Identify which cell holds the provided text, then report its (X, Y) central coordinate. 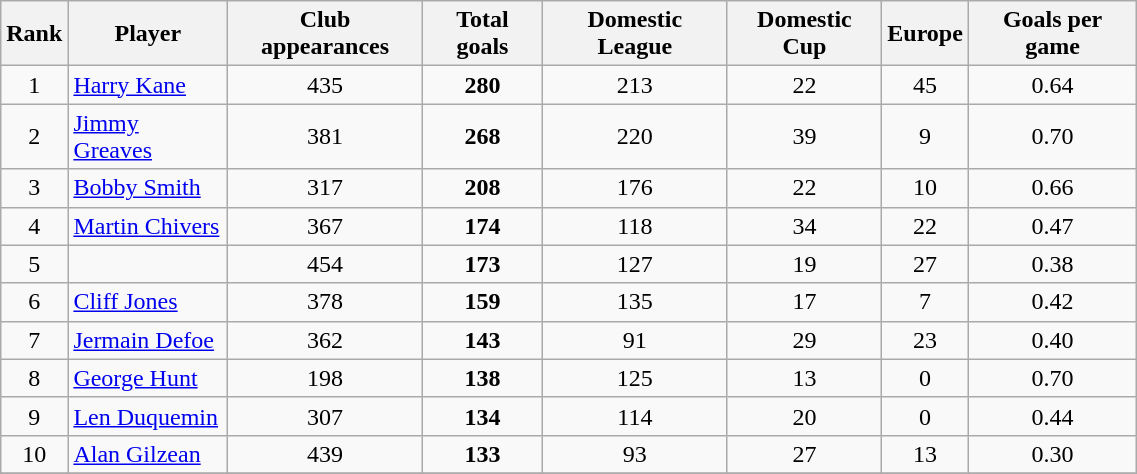
176 (636, 188)
4 (34, 226)
5 (34, 264)
0.40 (1052, 340)
19 (804, 264)
3 (34, 188)
39 (804, 136)
17 (804, 302)
198 (325, 378)
Len Duquemin (148, 416)
Total goals (482, 34)
317 (325, 188)
268 (482, 136)
454 (325, 264)
6 (34, 302)
381 (325, 136)
208 (482, 188)
Alan Gilzean (148, 454)
127 (636, 264)
Harry Kane (148, 85)
439 (325, 454)
Club appearances (325, 34)
114 (636, 416)
135 (636, 302)
435 (325, 85)
159 (482, 302)
125 (636, 378)
George Hunt (148, 378)
0.38 (1052, 264)
133 (482, 454)
Jimmy Greaves (148, 136)
362 (325, 340)
138 (482, 378)
0.47 (1052, 226)
0.64 (1052, 85)
367 (325, 226)
378 (325, 302)
0.30 (1052, 454)
307 (325, 416)
Rank (34, 34)
143 (482, 340)
2 (34, 136)
20 (804, 416)
34 (804, 226)
Europe (926, 34)
Bobby Smith (148, 188)
8 (34, 378)
220 (636, 136)
0.44 (1052, 416)
118 (636, 226)
1 (34, 85)
174 (482, 226)
Cliff Jones (148, 302)
Goals per game (1052, 34)
Player (148, 34)
Jermain Defoe (148, 340)
45 (926, 85)
Domestic League (636, 34)
Domestic Cup (804, 34)
23 (926, 340)
0.66 (1052, 188)
134 (482, 416)
280 (482, 85)
173 (482, 264)
29 (804, 340)
93 (636, 454)
Martin Chivers (148, 226)
0.42 (1052, 302)
213 (636, 85)
91 (636, 340)
